Return the (x, y) coordinate for the center point of the cell that contains the specified text.  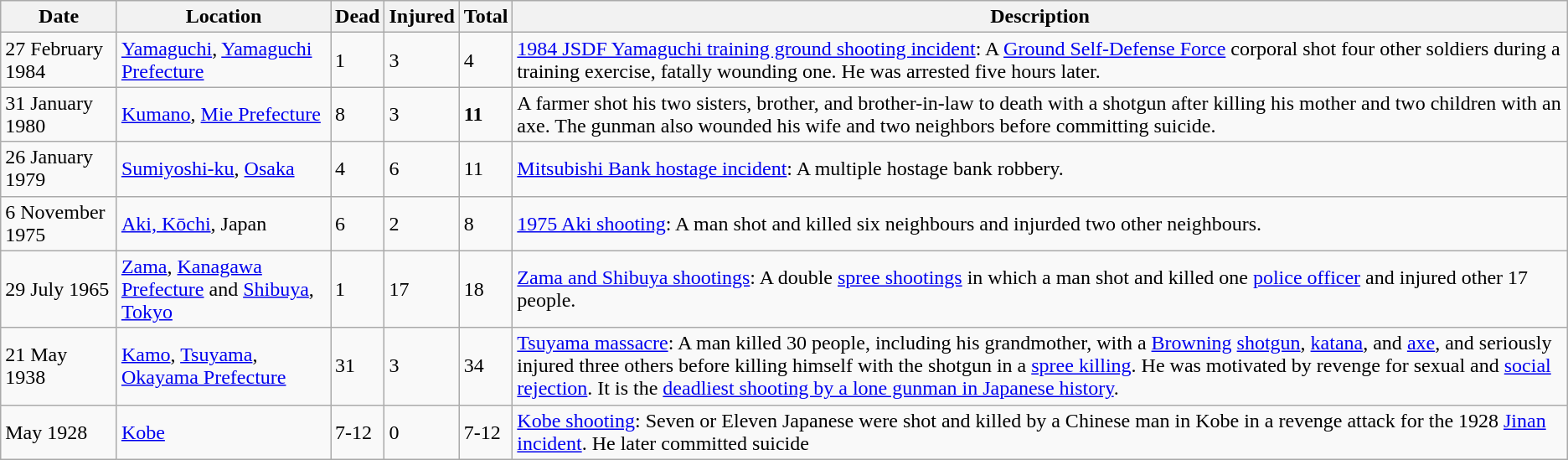
Zama, Kanagawa Prefecture and Shibuya, Tokyo (223, 289)
27 February 1984 (59, 60)
Description (1040, 17)
17 (422, 289)
Total (486, 17)
0 (422, 432)
34 (486, 366)
Aki, Kōchi, Japan (223, 223)
Date (59, 17)
Sumiyoshi-ku, Osaka (223, 169)
Location (223, 17)
18 (486, 289)
Mitsubishi Bank hostage incident: A multiple hostage bank robbery. (1040, 169)
Injured (422, 17)
21 May 1938 (59, 366)
26 January 1979 (59, 169)
29 July 1965 (59, 289)
May 1928 (59, 432)
Kumano, Mie Prefecture (223, 114)
2 (422, 223)
31 (358, 366)
Kamo, Tsuyama, Okayama Prefecture (223, 366)
1975 Aki shooting: A man shot and killed six neighbours and injurded two other neighbours. (1040, 223)
Kobe (223, 432)
Yamaguchi, Yamaguchi Prefecture (223, 60)
6 November 1975 (59, 223)
Zama and Shibuya shootings: A double spree shootings in which a man shot and killed one police officer and injured other 17 people. (1040, 289)
Dead (358, 17)
31 January 1980 (59, 114)
